Scan for the cell matching the given text and deliver its [x, y] coordinate at center. 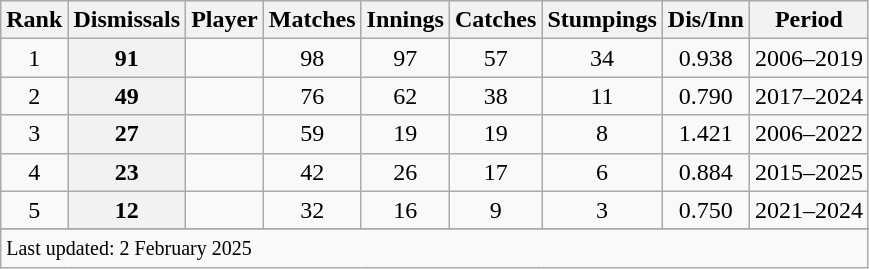
42 [312, 172]
Stumpings [602, 20]
97 [405, 58]
Player [225, 20]
9 [495, 210]
12 [127, 210]
Last updated: 2 February 2025 [435, 248]
Dismissals [127, 20]
27 [127, 134]
2015–2025 [808, 172]
38 [495, 96]
Matches [312, 20]
Rank [34, 20]
0.938 [706, 58]
59 [312, 134]
98 [312, 58]
6 [602, 172]
23 [127, 172]
57 [495, 58]
5 [34, 210]
1.421 [706, 134]
26 [405, 172]
34 [602, 58]
62 [405, 96]
Innings [405, 20]
49 [127, 96]
2017–2024 [808, 96]
8 [602, 134]
2006–2022 [808, 134]
Period [808, 20]
17 [495, 172]
Dis/Inn [706, 20]
0.790 [706, 96]
16 [405, 210]
76 [312, 96]
2 [34, 96]
0.884 [706, 172]
Catches [495, 20]
2006–2019 [808, 58]
1 [34, 58]
91 [127, 58]
2021–2024 [808, 210]
11 [602, 96]
4 [34, 172]
32 [312, 210]
0.750 [706, 210]
